From the cell containing the given text, extract its center point as (x, y) coordinate. 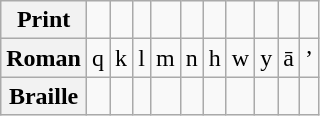
y (266, 58)
ā (289, 58)
q (98, 58)
n (192, 58)
w (240, 58)
Print (44, 20)
’ (308, 58)
Braille (44, 96)
Roman (44, 58)
h (214, 58)
m (165, 58)
k (122, 58)
l (142, 58)
